Capture the cell that displays the provided text and extract its [x, y] central coordinate. 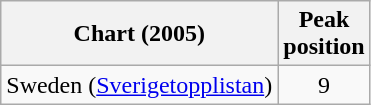
Peakposition [324, 34]
Chart (2005) [140, 34]
Sweden (Sverigetopplistan) [140, 85]
9 [324, 85]
